Scan for the cell matching the given text and deliver its [X, Y] coordinate at center. 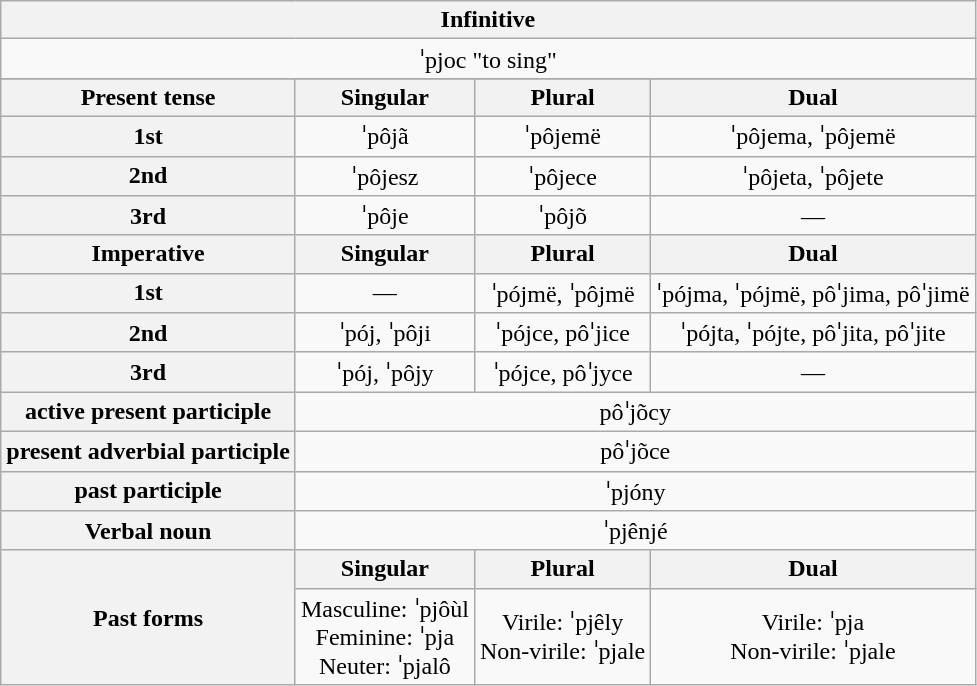
ˈpjóny [635, 491]
pôˈjõcy [635, 412]
ˈpójta, ˈpójte, pôˈjita, pôˈjite [813, 333]
Virile: ˈpjêlyNon-virile: ˈpjale [562, 636]
ˈpójce, pôˈjyce [562, 372]
Past forms [148, 618]
Verbal noun [148, 531]
ˈpój, ˈpôjy [384, 372]
Present tense [148, 97]
ˈpôjõ [562, 216]
past participle [148, 491]
present adverbial participle [148, 451]
Imperative [148, 254]
Masculine: ˈpjôùlFeminine: ˈpjaNeuter: ˈpjalô [384, 636]
ˈpôjesz [384, 176]
ˈpójma, ˈpójmë, pôˈjima, pôˈjimë [813, 293]
ˈpjênjé [635, 531]
ˈpôjã [384, 136]
ˈpójmë, ˈpôjmë [562, 293]
Virile: ˈpjaNon-virile: ˈpjale [813, 636]
ˈpôjece [562, 176]
ˈpójce, pôˈjice [562, 333]
active present participle [148, 412]
pôˈjõce [635, 451]
ˈpôjeta, ˈpôjete [813, 176]
ˈpôjema, ˈpôjemë [813, 136]
ˈpôje [384, 216]
ˈpój, ˈpôji [384, 333]
ˈpôjemë [562, 136]
ˈpjoc "to sing" [488, 59]
Infinitive [488, 20]
